Extract the [X, Y] coordinate from the center of the cell holding the provided text.  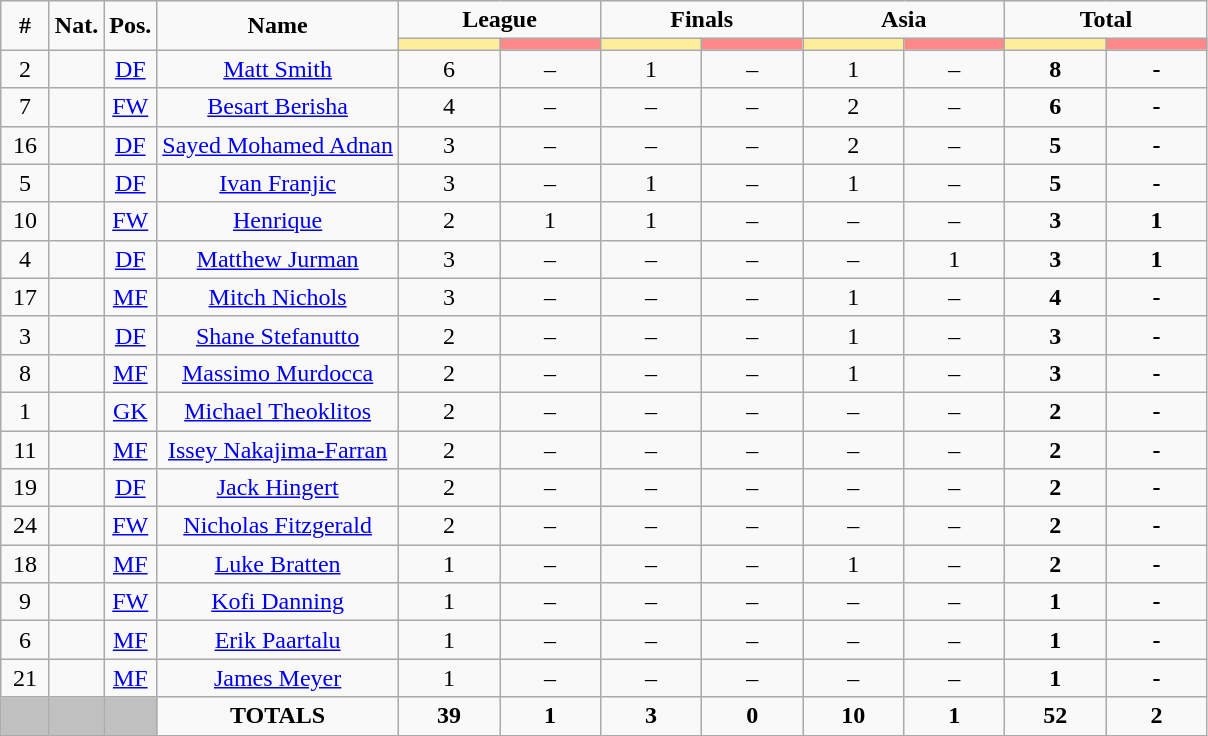
Issey Nakajima-Farran [278, 449]
Total [1106, 20]
0 [752, 716]
Ivan Franjic [278, 183]
Asia [904, 20]
Besart Berisha [278, 107]
League [499, 20]
21 [26, 678]
Nicholas Fitzgerald [278, 526]
24 [26, 526]
Pos. [130, 26]
TOTALS [278, 716]
Name [278, 26]
Mitch Nichols [278, 297]
Shane Stefanutto [278, 335]
Matthew Jurman [278, 259]
Luke Bratten [278, 564]
Matt Smith [278, 69]
Erik Paartalu [278, 640]
52 [1056, 716]
James Meyer [278, 678]
Michael Theoklitos [278, 411]
Nat. [76, 26]
Jack Hingert [278, 488]
39 [448, 716]
18 [26, 564]
17 [26, 297]
19 [26, 488]
9 [26, 602]
# [26, 26]
Finals [702, 20]
Henrique [278, 221]
Kofi Danning [278, 602]
GK [130, 411]
16 [26, 145]
Sayed Mohamed Adnan [278, 145]
11 [26, 449]
7 [26, 107]
Massimo Murdocca [278, 373]
